Locate the cell with the specified text and output its (x, y) center coordinate. 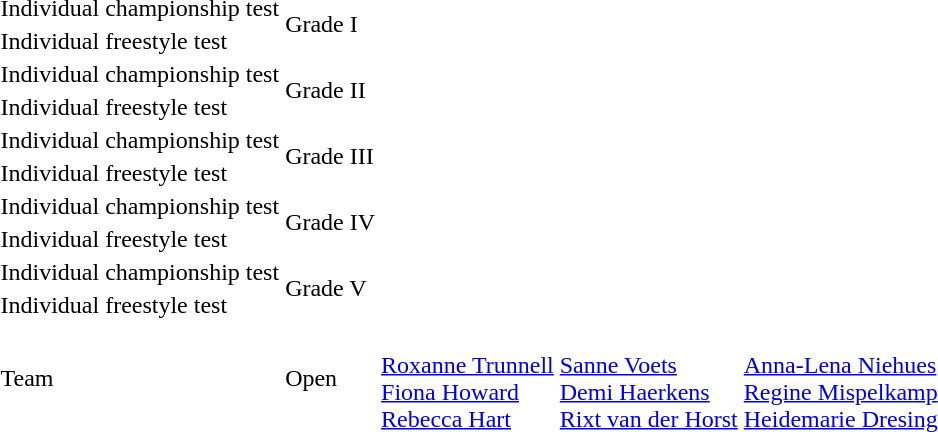
Grade II (330, 90)
Grade V (330, 288)
Grade III (330, 156)
Grade IV (330, 222)
